From the cell containing the given text, extract its center point as [x, y] coordinate. 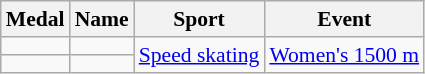
Event [344, 19]
Sport [200, 19]
Name [102, 19]
Medal [36, 19]
Speed skating [200, 55]
Women's 1500 m [344, 55]
